Return the [x, y] coordinate for the center point of the cell that contains the specified text.  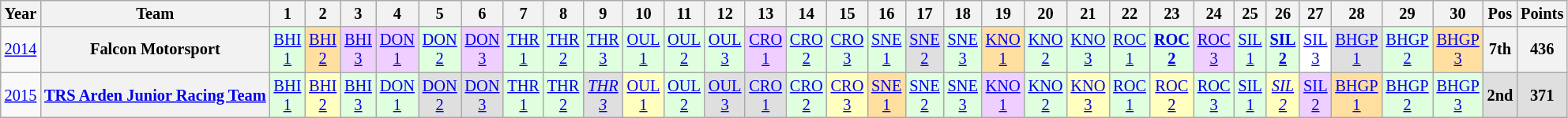
16 [886, 13]
15 [848, 13]
7 [523, 13]
12 [725, 13]
Falcon Motorsport [155, 50]
2014 [21, 50]
SIL3 [1315, 50]
10 [644, 13]
Year [21, 13]
27 [1315, 13]
4 [397, 13]
24 [1214, 13]
436 [1542, 50]
7th [1501, 50]
2015 [21, 95]
3 [359, 13]
2 [322, 13]
11 [684, 13]
29 [1407, 13]
28 [1356, 13]
30 [1458, 13]
14 [807, 13]
Points [1542, 13]
2nd [1501, 95]
19 [1003, 13]
Pos [1501, 13]
23 [1172, 13]
371 [1542, 95]
20 [1046, 13]
13 [765, 13]
8 [563, 13]
26 [1283, 13]
25 [1250, 13]
22 [1130, 13]
1 [288, 13]
9 [603, 13]
6 [483, 13]
21 [1088, 13]
TRS Arden Junior Racing Team [155, 95]
18 [963, 13]
17 [924, 13]
Team [155, 13]
5 [440, 13]
